Detect which cell encompasses the target text, then output its (x, y) center coordinate. 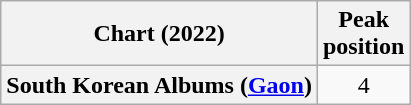
Chart (2022) (160, 34)
4 (363, 85)
South Korean Albums (Gaon) (160, 85)
Peakposition (363, 34)
